Identify which cell holds the provided text, then report its (x, y) central coordinate. 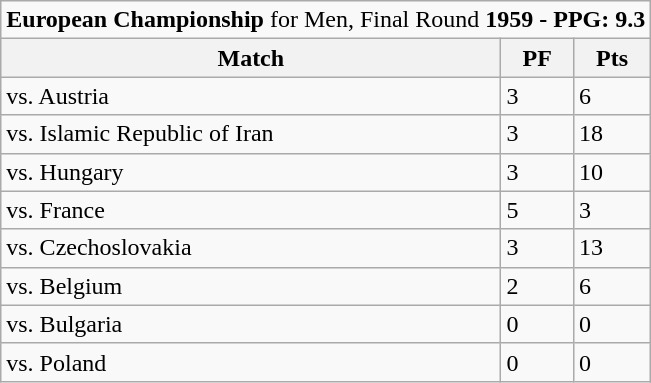
vs. Hungary (251, 172)
vs. Islamic Republic of Iran (251, 134)
European Championship for Men, Final Round 1959 - PPG: 9.3 (326, 20)
5 (538, 210)
13 (612, 248)
vs. Czechoslovakia (251, 248)
vs. Austria (251, 96)
vs. Belgium (251, 286)
10 (612, 172)
vs. Poland (251, 362)
vs. Bulgaria (251, 324)
PF (538, 58)
Pts (612, 58)
Match (251, 58)
vs. France (251, 210)
18 (612, 134)
2 (538, 286)
